Identify which cell holds the provided text, then report its (X, Y) central coordinate. 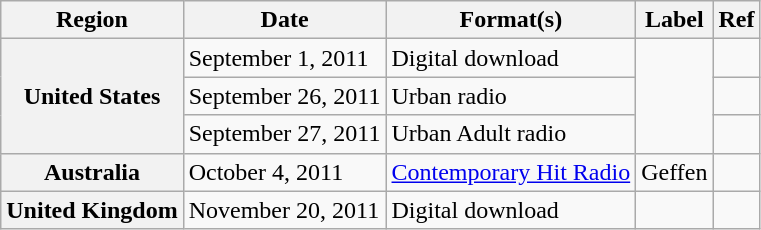
Geffen (674, 172)
November 20, 2011 (284, 210)
September 26, 2011 (284, 96)
September 1, 2011 (284, 58)
Urban Adult radio (511, 134)
United Kingdom (92, 210)
Region (92, 20)
Contemporary Hit Radio (511, 172)
Australia (92, 172)
Date (284, 20)
United States (92, 96)
Urban radio (511, 96)
Format(s) (511, 20)
September 27, 2011 (284, 134)
Ref (736, 20)
October 4, 2011 (284, 172)
Label (674, 20)
